Scan for the cell matching the given text and deliver its (x, y) coordinate at center. 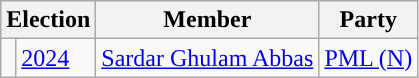
Member (208, 20)
PML (N) (368, 58)
Election (48, 20)
Sardar Ghulam Abbas (208, 58)
Party (368, 20)
2024 (56, 58)
